Extract the (X, Y) coordinate from the center of the cell holding the provided text.  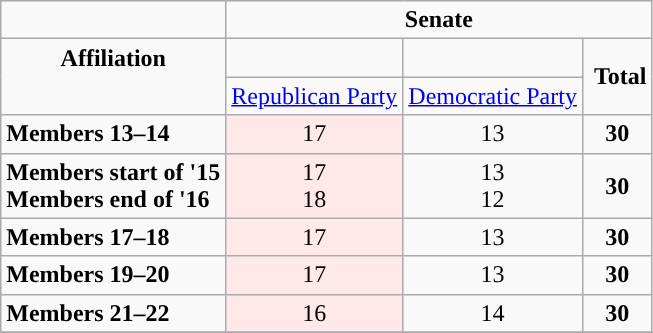
Members 19–20 (114, 275)
Democratic Party (493, 96)
14 (493, 313)
Affiliation (114, 77)
Members start of '15 Members end of '16 (114, 186)
Republican Party (314, 96)
1312 (493, 186)
Members 13–14 (114, 134)
16 (314, 313)
Total (617, 77)
Members 21–22 (114, 313)
1718 (314, 186)
Senate (439, 20)
Members 17–18 (114, 237)
